Determine the [X, Y] coordinate at the center of the cell enclosing the given text.  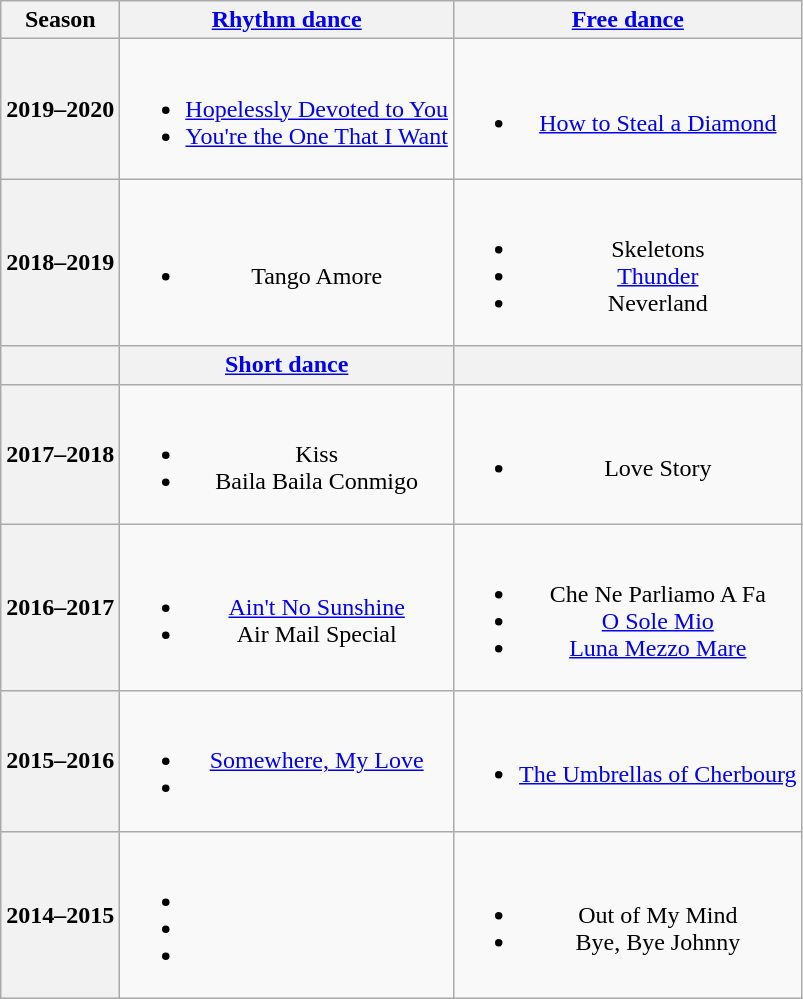
Ain't No Sunshine Air Mail Special [287, 608]
Out of My Mind Bye, Bye Johnny [628, 914]
Short dance [287, 365]
2015–2016 [60, 761]
The Umbrellas of Cherbourg [628, 761]
Skeletons Thunder Neverland [628, 262]
Tango Amore [287, 262]
Free dance [628, 20]
Season [60, 20]
2014–2015 [60, 914]
Hopelessly Devoted to You You're the One That I Want [287, 109]
2018–2019 [60, 262]
2016–2017 [60, 608]
How to Steal a Diamond [628, 109]
Love Story [628, 454]
Somewhere, My Love [287, 761]
2017–2018 [60, 454]
Che Ne Parliamo A Fa O Sole Mio Luna Mezzo Mare [628, 608]
2019–2020 [60, 109]
Kiss Baila Baila Conmigo [287, 454]
Rhythm dance [287, 20]
